Search for the cell housing the specified text and yield its [x, y] center coordinate. 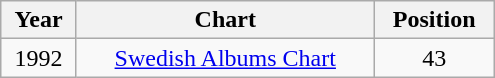
1992 [39, 58]
Year [39, 20]
Swedish Albums Chart [225, 58]
Position [434, 20]
43 [434, 58]
Chart [225, 20]
